Determine the (X, Y) coordinate at the center of the cell enclosing the given text.  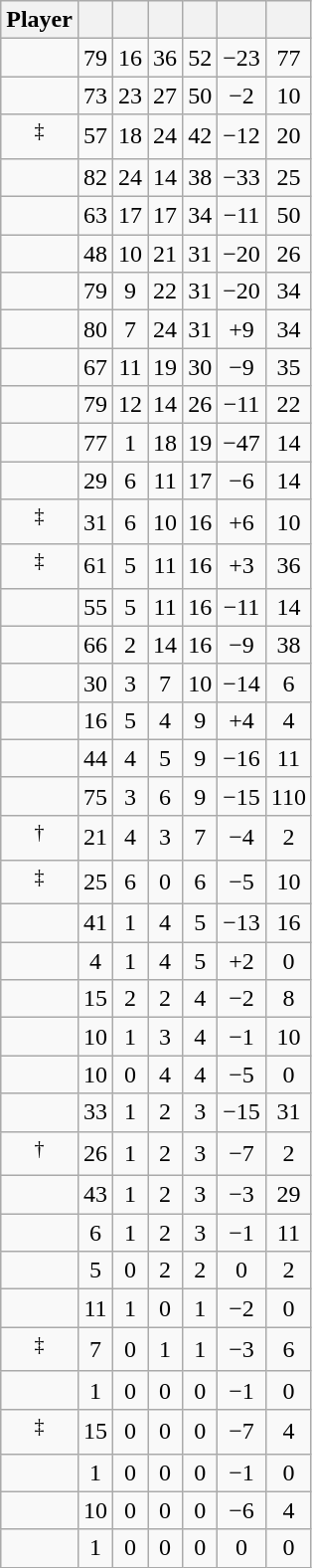
23 (131, 96)
−12 (242, 137)
110 (288, 796)
−14 (242, 683)
73 (95, 96)
61 (95, 567)
55 (95, 607)
57 (95, 137)
−23 (242, 58)
80 (95, 329)
+9 (242, 329)
20 (288, 137)
+4 (242, 720)
48 (95, 254)
−47 (242, 443)
+6 (242, 521)
63 (95, 216)
33 (95, 1112)
+2 (242, 961)
+3 (242, 567)
35 (288, 367)
27 (165, 96)
44 (95, 758)
12 (131, 405)
66 (95, 645)
42 (201, 137)
43 (95, 1195)
−13 (242, 923)
52 (201, 58)
41 (95, 923)
75 (95, 796)
82 (95, 177)
−33 (242, 177)
−16 (242, 758)
67 (95, 367)
Player (40, 20)
−4 (242, 838)
8 (288, 999)
